Identify which cell holds the provided text, then report its (X, Y) central coordinate. 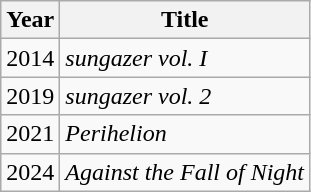
sungazer vol. 2 (185, 96)
Title (185, 20)
Perihelion (185, 134)
2021 (30, 134)
Against the Fall of Night (185, 172)
2024 (30, 172)
2019 (30, 96)
2014 (30, 58)
sungazer vol. I (185, 58)
Year (30, 20)
